From the cell containing the given text, extract its center point as (x, y) coordinate. 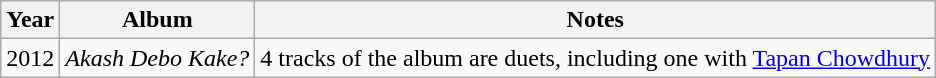
Year (30, 20)
2012 (30, 58)
Akash Debo Kake? (158, 58)
4 tracks of the album are duets, including one with Tapan Chowdhury (596, 58)
Notes (596, 20)
Album (158, 20)
